Scan for the cell matching the given text and deliver its (x, y) coordinate at center. 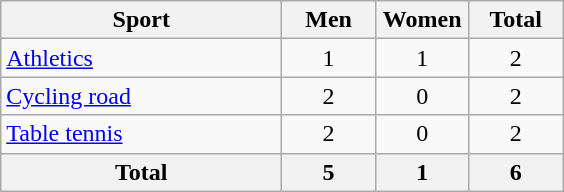
Table tennis (142, 134)
6 (516, 172)
Cycling road (142, 96)
Men (329, 20)
Women (422, 20)
Sport (142, 20)
5 (329, 172)
Athletics (142, 58)
